Capture the cell that displays the provided text and extract its (x, y) central coordinate. 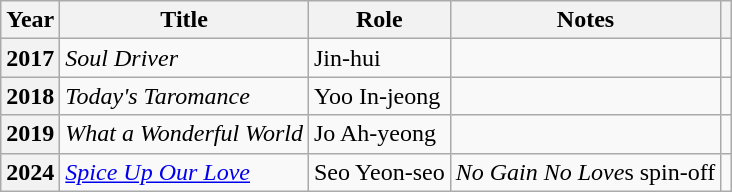
2017 (30, 58)
No Gain No Loves spin-off (586, 172)
Jin-hui (379, 58)
Seo Yeon-seo (379, 172)
Yoo In-jeong (379, 96)
2024 (30, 172)
2019 (30, 134)
2018 (30, 96)
What a Wonderful World (184, 134)
Spice Up Our Love (184, 172)
Jo Ah-yeong (379, 134)
Soul Driver (184, 58)
Notes (586, 20)
Role (379, 20)
Year (30, 20)
Today's Taromance (184, 96)
Title (184, 20)
